From the cell containing the given text, extract its center point as (X, Y) coordinate. 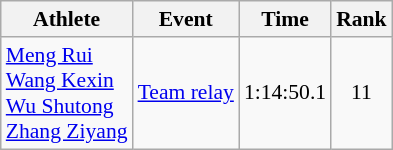
Event (186, 19)
Athlete (67, 19)
Meng Rui Wang KexinWu Shutong Zhang Ziyang (67, 93)
Time (285, 19)
11 (362, 93)
Team relay (186, 93)
Rank (362, 19)
1:14:50.1 (285, 93)
